Return [X, Y] of the center of cell containing provided text 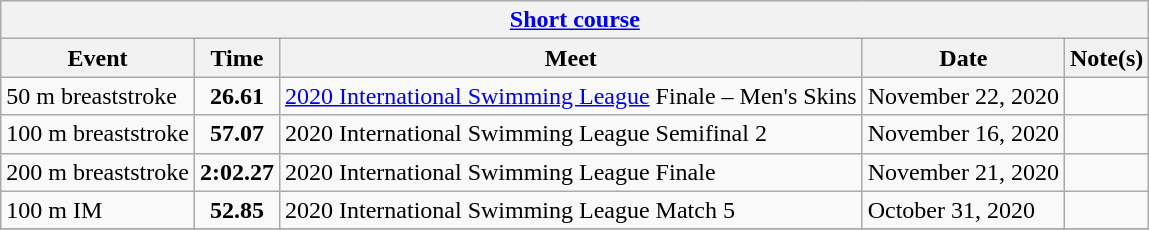
Short course [575, 20]
2020 International Swimming League Finale – Men's Skins [570, 96]
November 21, 2020 [963, 172]
October 31, 2020 [963, 210]
2020 International Swimming League Match 5 [570, 210]
100 m IM [98, 210]
2020 International Swimming League Finale [570, 172]
Time [236, 58]
Note(s) [1107, 58]
Date [963, 58]
100 m breaststroke [98, 134]
200 m breaststroke [98, 172]
26.61 [236, 96]
November 16, 2020 [963, 134]
57.07 [236, 134]
52.85 [236, 210]
2020 International Swimming League Semifinal 2 [570, 134]
November 22, 2020 [963, 96]
Meet [570, 58]
Event [98, 58]
2:02.27 [236, 172]
50 m breaststroke [98, 96]
